Return [x, y] of the center of cell containing provided text 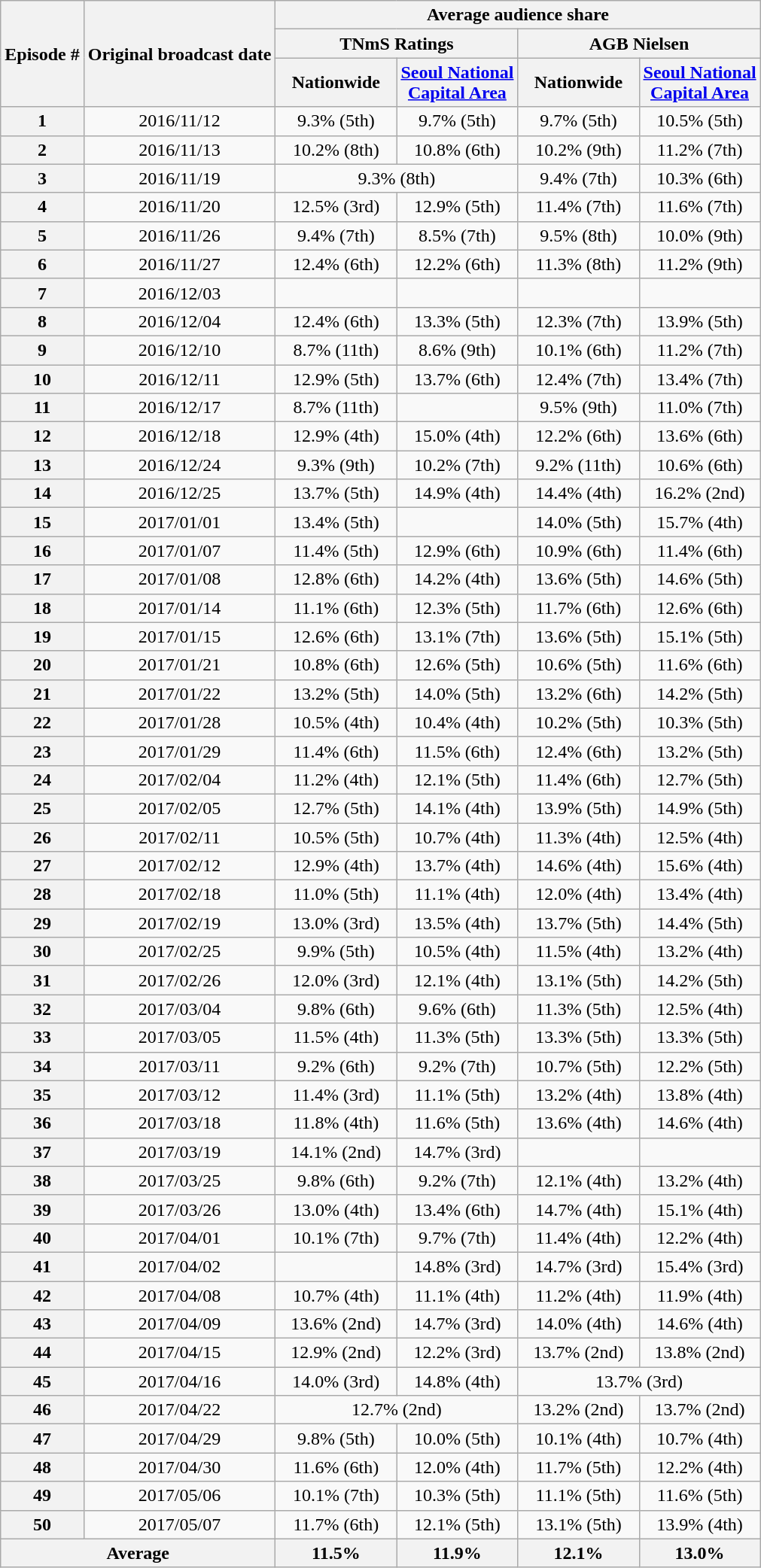
13.8% (2nd) [700, 1353]
2017/02/19 [179, 923]
9.3% (9th) [336, 465]
13.8% (4th) [700, 1095]
9.2% (11th) [578, 465]
1 [42, 121]
9 [42, 350]
8 [42, 321]
2016/12/10 [179, 350]
11.5% (6th) [458, 751]
14 [42, 494]
10.0% (9th) [700, 236]
21 [42, 694]
10.0% (5th) [458, 1439]
10.3% (6th) [700, 178]
15 [42, 522]
2017/01/07 [179, 551]
10.6% (5th) [578, 665]
2017/05/07 [179, 1524]
36 [42, 1123]
15.1% (5th) [700, 637]
17 [42, 579]
8.6% (9th) [458, 350]
22 [42, 722]
13.2% (2nd) [578, 1410]
35 [42, 1095]
14.9% (5th) [700, 808]
15.6% (4th) [700, 866]
11.6% (7th) [700, 207]
12.9% (2nd) [336, 1353]
2017/01/15 [179, 637]
14.8% (4th) [458, 1381]
Average [139, 1553]
2017/03/19 [179, 1152]
2017/03/05 [179, 1038]
9.8% (5th) [336, 1439]
Episode # [42, 54]
11.0% (7th) [700, 408]
14.0% (4th) [578, 1324]
13.6% (6th) [700, 436]
13.7% (6th) [458, 378]
2017/01/08 [179, 579]
2017/04/30 [179, 1467]
11.4% (4th) [578, 1238]
12.6% (5th) [458, 665]
2017/02/18 [179, 895]
15.7% (4th) [700, 522]
26 [42, 837]
2017/03/12 [179, 1095]
9.2% (6th) [336, 1066]
10.7% (5th) [578, 1066]
AGB Nielsen [639, 44]
10.9% (6th) [578, 551]
29 [42, 923]
40 [42, 1238]
2016/11/27 [179, 264]
9.3% (8th) [397, 178]
2016/11/19 [179, 178]
43 [42, 1324]
2017/03/11 [179, 1066]
12.7% (2nd) [397, 1410]
3 [42, 178]
11.3% (8th) [578, 264]
2 [42, 150]
11.0% (5th) [336, 895]
5 [42, 236]
14.7% (4th) [578, 1209]
11.9% [458, 1553]
2016/11/20 [179, 207]
2017/02/26 [179, 980]
2016/11/13 [179, 150]
2017/01/28 [179, 722]
2016/12/24 [179, 465]
Average audience share [518, 15]
28 [42, 895]
2017/05/06 [179, 1496]
14.1% (4th) [458, 808]
13.9% (4th) [700, 1524]
11.4% (7th) [578, 207]
2017/02/12 [179, 866]
2016/11/12 [179, 121]
10.1% (4th) [578, 1439]
11.4% (3rd) [336, 1095]
12.8% (6th) [336, 579]
25 [42, 808]
13.0% [700, 1553]
11.1% (6th) [336, 608]
13.7% (3rd) [639, 1381]
10 [42, 378]
19 [42, 637]
2017/03/04 [179, 1009]
47 [42, 1439]
13.0% (3rd) [336, 923]
10.2% (8th) [336, 150]
12.4% (7th) [578, 378]
12.3% (5th) [458, 608]
2017/01/29 [179, 751]
2016/11/26 [179, 236]
2017/01/22 [179, 694]
10.6% (6th) [700, 465]
11.9% (4th) [700, 1295]
2016/12/11 [179, 378]
11.8% (4th) [336, 1123]
31 [42, 980]
13.5% (4th) [458, 923]
16.2% (2nd) [700, 494]
2017/02/25 [179, 952]
39 [42, 1209]
9.6% (6th) [458, 1009]
15.1% (4th) [700, 1209]
2017/02/04 [179, 779]
2017/01/01 [179, 522]
2017/01/21 [179, 665]
2017/04/29 [179, 1439]
13.0% (4th) [336, 1209]
4 [42, 207]
12.0% (3rd) [336, 980]
32 [42, 1009]
Original broadcast date [179, 54]
15.0% (4th) [458, 436]
49 [42, 1496]
45 [42, 1381]
38 [42, 1181]
2016/12/25 [179, 494]
16 [42, 551]
10.4% (4th) [458, 722]
2017/01/14 [179, 608]
9.3% (5th) [336, 121]
13.4% (5th) [336, 522]
13.7% (4th) [458, 866]
2017/04/02 [179, 1266]
11 [42, 408]
11.2% (9th) [700, 264]
10.2% (7th) [458, 465]
10.2% (5th) [578, 722]
13.4% (6th) [458, 1209]
37 [42, 1152]
2017/03/26 [179, 1209]
2017/04/16 [179, 1381]
33 [42, 1038]
2017/04/09 [179, 1324]
30 [42, 952]
14.8% (3rd) [458, 1266]
41 [42, 1266]
11.3% (4th) [578, 837]
2017/04/01 [179, 1238]
23 [42, 751]
2017/03/18 [179, 1123]
24 [42, 779]
2017/02/11 [179, 837]
12.5% (3rd) [336, 207]
14.4% (5th) [700, 923]
42 [42, 1295]
34 [42, 1066]
2016/12/17 [179, 408]
11.7% (5th) [578, 1467]
2017/03/25 [179, 1181]
9.5% (9th) [578, 408]
13.2% (6th) [578, 694]
50 [42, 1524]
12.2% (3rd) [458, 1353]
14.6% (5th) [700, 579]
9.7% (7th) [458, 1238]
14.0% (3rd) [336, 1381]
27 [42, 866]
14.1% (2nd) [336, 1152]
44 [42, 1353]
7 [42, 293]
10.2% (9th) [578, 150]
2017/04/15 [179, 1353]
10.1% (6th) [578, 350]
9.5% (8th) [578, 236]
13.4% (7th) [700, 378]
12.3% (7th) [578, 321]
14.4% (4th) [578, 494]
13.1% (7th) [458, 637]
8.5% (7th) [458, 236]
46 [42, 1410]
13.6% (2nd) [336, 1324]
13.6% (4th) [578, 1123]
13.4% (4th) [700, 895]
TNmS Ratings [397, 44]
12 [42, 436]
18 [42, 608]
2016/12/18 [179, 436]
12.1% [578, 1553]
14.2% (4th) [458, 579]
20 [42, 665]
2017/04/08 [179, 1295]
2017/04/22 [179, 1410]
13 [42, 465]
11.5% [336, 1553]
6 [42, 264]
2016/12/04 [179, 321]
2016/12/03 [179, 293]
15.4% (3rd) [700, 1266]
48 [42, 1467]
11.4% (5th) [336, 551]
2017/02/05 [179, 808]
14.9% (4th) [458, 494]
9.9% (5th) [336, 952]
12.9% (6th) [458, 551]
12.2% (5th) [700, 1066]
